Output the [x, y] coordinate of the center of the cell containing the given text.  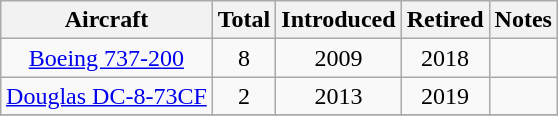
Total [244, 20]
8 [244, 58]
Retired [445, 20]
Aircraft [107, 20]
Notes [523, 20]
Douglas DC-8-73CF [107, 96]
2019 [445, 96]
2018 [445, 58]
2009 [338, 58]
2 [244, 96]
Boeing 737-200 [107, 58]
2013 [338, 96]
Introduced [338, 20]
